Detect which cell encompasses the target text, then output its [x, y] center coordinate. 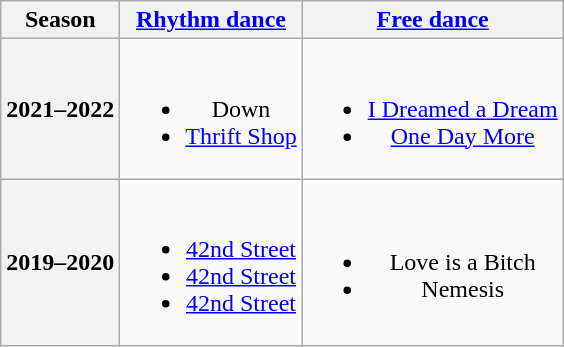
Season [60, 20]
Free dance [432, 20]
I Dreamed a DreamOne Day More [432, 109]
Down Thrift Shop [211, 109]
42nd Street 42nd Street 42nd Street [211, 262]
2021–2022 [60, 109]
2019–2020 [60, 262]
Rhythm dance [211, 20]
Love is a Bitch Nemesis [432, 262]
